Detect which cell encompasses the target text, then output its (X, Y) center coordinate. 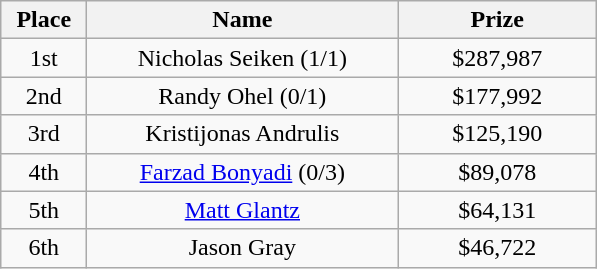
5th (44, 210)
Nicholas Seiken (1/1) (242, 58)
Randy Ohel (0/1) (242, 96)
$177,992 (498, 96)
2nd (44, 96)
$46,722 (498, 248)
Prize (498, 20)
Kristijonas Andrulis (242, 134)
6th (44, 248)
Farzad Bonyadi (0/3) (242, 172)
1st (44, 58)
3rd (44, 134)
Jason Gray (242, 248)
Matt Glantz (242, 210)
$125,190 (498, 134)
$64,131 (498, 210)
$89,078 (498, 172)
$287,987 (498, 58)
Place (44, 20)
Name (242, 20)
4th (44, 172)
